Output the (X, Y) coordinate of the center of the cell containing the given text.  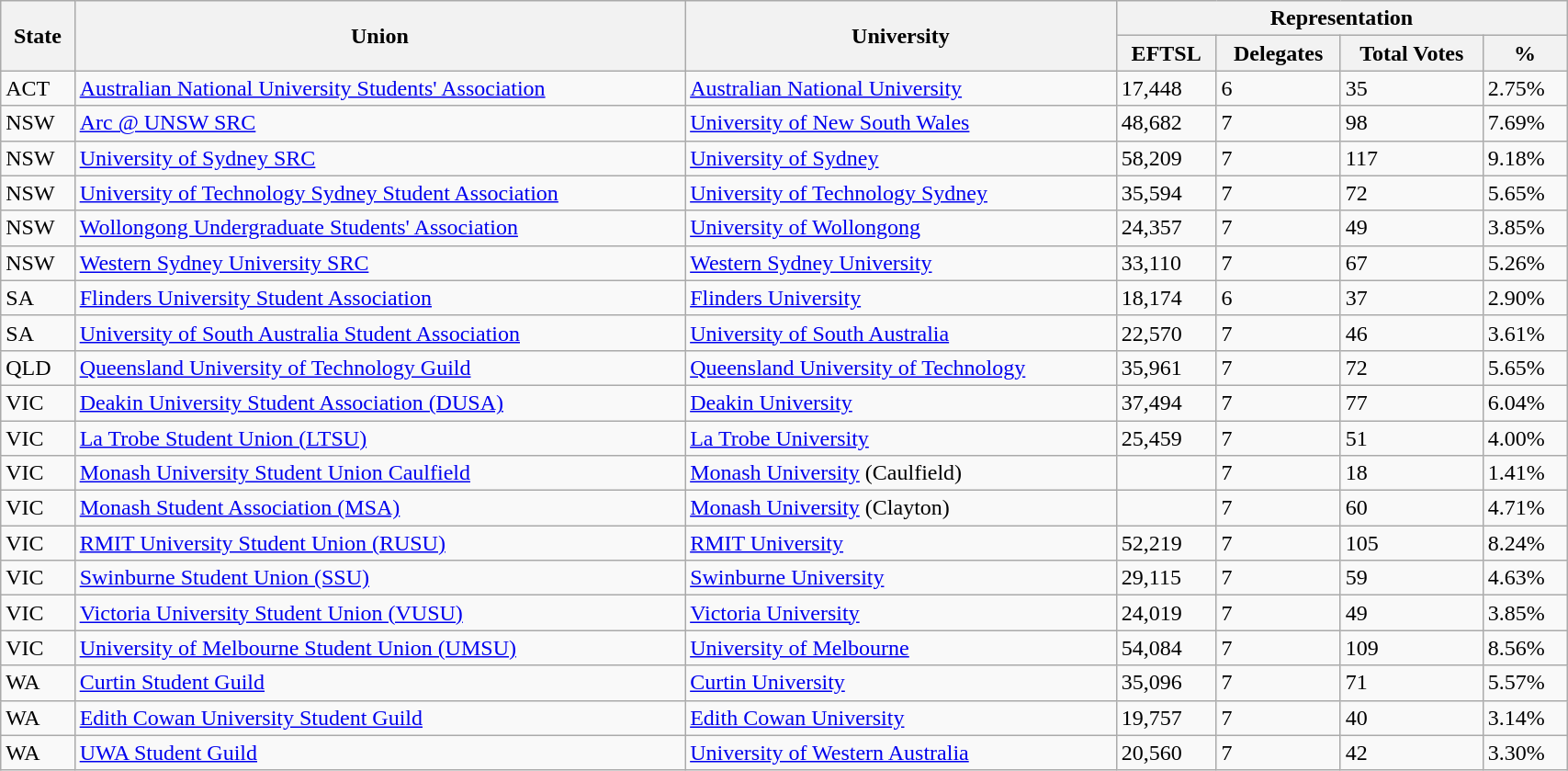
Curtin University (901, 683)
59 (1411, 578)
35 (1411, 88)
University of Technology Sydney Student Association (379, 193)
RMIT University (901, 543)
Deakin University Student Association (DUSA) (379, 403)
Flinders University Student Association (379, 298)
University of Western Australia (901, 753)
35,961 (1167, 368)
35,594 (1167, 193)
Monash Student Association (MSA) (379, 508)
17,448 (1167, 88)
51 (1411, 438)
18,174 (1167, 298)
3.30% (1525, 753)
Australian National University (901, 88)
University of Technology Sydney (901, 193)
117 (1411, 158)
6.04% (1525, 403)
109 (1411, 648)
5.57% (1525, 683)
22,570 (1167, 333)
University of South Australia Student Association (379, 333)
UWA Student Guild (379, 753)
Wollongong Undergraduate Students' Association (379, 228)
Delegates (1279, 53)
58,209 (1167, 158)
Monash University (Clayton) (901, 508)
RMIT University Student Union (RUSU) (379, 543)
University of Sydney (901, 158)
24,357 (1167, 228)
40 (1411, 718)
5.26% (1525, 263)
Edith Cowan University Student Guild (379, 718)
Australian National University Students' Association (379, 88)
3.14% (1525, 718)
University of Sydney SRC (379, 158)
37 (1411, 298)
60 (1411, 508)
3.61% (1525, 333)
33,110 (1167, 263)
4.63% (1525, 578)
35,096 (1167, 683)
18 (1411, 473)
University of Melbourne (901, 648)
EFTSL (1167, 53)
105 (1411, 543)
La Trobe University (901, 438)
1.41% (1525, 473)
La Trobe Student Union (LTSU) (379, 438)
Arc @ UNSW SRC (379, 123)
Monash University (Caulfield) (901, 473)
Edith Cowan University (901, 718)
Curtin Student Guild (379, 683)
19,757 (1167, 718)
37,494 (1167, 403)
University of South Australia (901, 333)
Victoria University Student Union (VUSU) (379, 613)
54,084 (1167, 648)
29,115 (1167, 578)
Western Sydney University (901, 263)
4.00% (1525, 438)
Queensland University of Technology (901, 368)
24,019 (1167, 613)
77 (1411, 403)
52,219 (1167, 543)
Flinders University (901, 298)
QLD (38, 368)
71 (1411, 683)
2.75% (1525, 88)
ACT (38, 88)
7.69% (1525, 123)
9.18% (1525, 158)
Total Votes (1411, 53)
Monash University Student Union Caulfield (379, 473)
4.71% (1525, 508)
Swinburne University (901, 578)
25,459 (1167, 438)
46 (1411, 333)
20,560 (1167, 753)
Deakin University (901, 403)
Western Sydney University SRC (379, 263)
University of Melbourne Student Union (UMSU) (379, 648)
8.24% (1525, 543)
Swinburne Student Union (SSU) (379, 578)
University of Wollongong (901, 228)
67 (1411, 263)
42 (1411, 753)
% (1525, 53)
State (38, 36)
Victoria University (901, 613)
Union (379, 36)
Representation (1341, 18)
48,682 (1167, 123)
Queensland University of Technology Guild (379, 368)
2.90% (1525, 298)
8.56% (1525, 648)
98 (1411, 123)
University of New South Wales (901, 123)
University (901, 36)
